From the cell containing the given text, extract its center point as (x, y) coordinate. 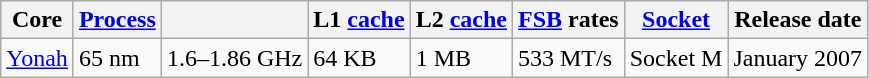
Core (38, 20)
L1 cache (359, 20)
65 nm (117, 58)
FSB rates (568, 20)
533 MT/s (568, 58)
Yonah (38, 58)
Socket M (676, 58)
January 2007 (798, 58)
L2 cache (461, 20)
1.6–1.86 GHz (234, 58)
64 KB (359, 58)
1 MB (461, 58)
Process (117, 20)
Socket (676, 20)
Release date (798, 20)
